Determine the (x, y) coordinate at the center of the cell enclosing the given text.  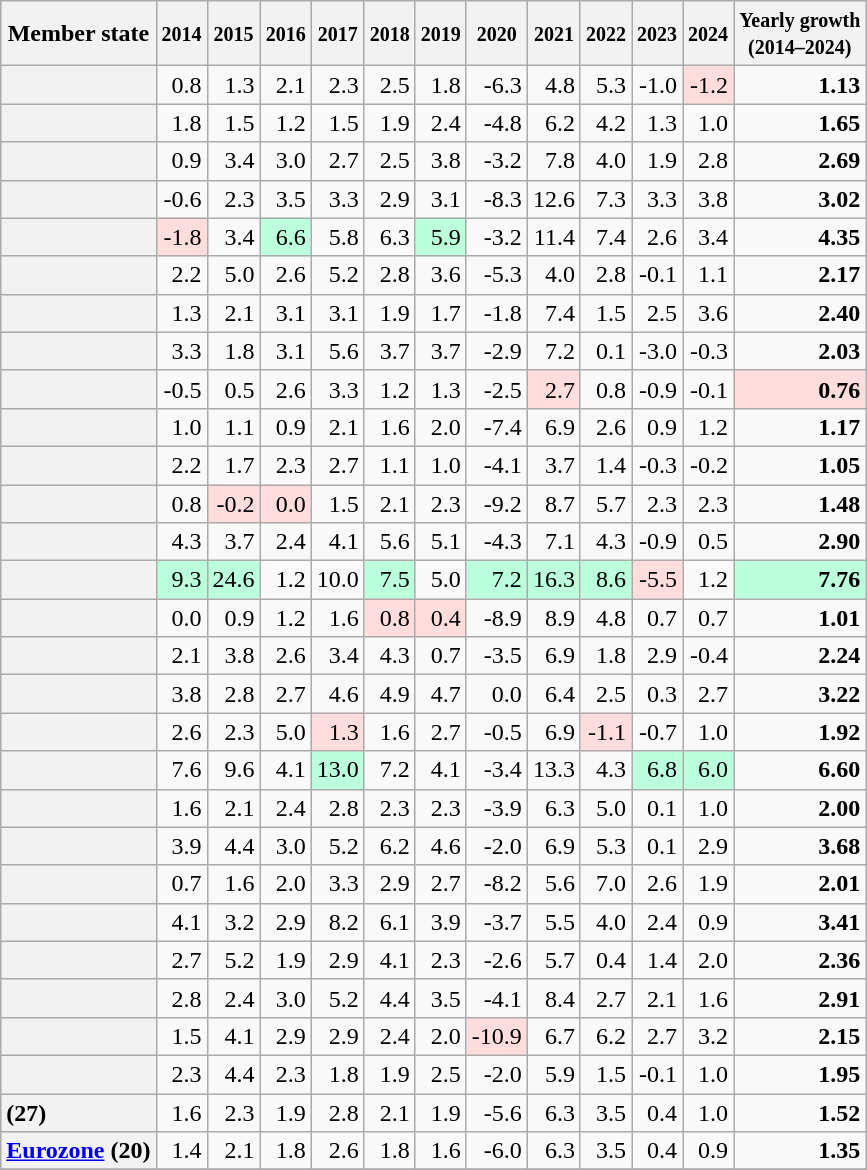
7.0 (606, 884)
6.6 (286, 237)
3.22 (800, 694)
2.36 (800, 960)
-10.9 (496, 1036)
-0.4 (708, 656)
Yearly growth(2014–2024) (800, 34)
2021 (554, 34)
-8.9 (496, 618)
4.7 (440, 694)
6.4 (554, 694)
9.3 (182, 580)
1.65 (800, 123)
16.3 (554, 580)
13.0 (338, 770)
8.9 (554, 618)
-8.3 (496, 199)
2020 (496, 34)
2.24 (800, 656)
2.00 (800, 808)
6.0 (708, 770)
1.05 (800, 465)
1.95 (800, 1074)
7.1 (554, 542)
2.03 (800, 351)
4.2 (606, 123)
(27) (78, 1113)
-5.5 (658, 580)
9.6 (234, 770)
-8.2 (496, 884)
0.76 (800, 389)
4.9 (390, 694)
Eurozone (20) (78, 1151)
10.0 (338, 580)
2024 (708, 34)
5.8 (338, 237)
12.6 (554, 199)
6.8 (658, 770)
2018 (390, 34)
-1.2 (708, 85)
1.35 (800, 1151)
-3.4 (496, 770)
2014 (182, 34)
-1.1 (606, 732)
7.8 (554, 161)
-0.7 (658, 732)
-9.2 (496, 503)
1.13 (800, 85)
13.3 (554, 770)
7.6 (182, 770)
2015 (234, 34)
3.41 (800, 922)
8.6 (606, 580)
1.92 (800, 732)
-5.6 (496, 1113)
-5.3 (496, 275)
-2.5 (496, 389)
-3.7 (496, 922)
Member state (78, 34)
3.02 (800, 199)
1.48 (800, 503)
8.4 (554, 998)
24.6 (234, 580)
-6.3 (496, 85)
-2.6 (496, 960)
2023 (658, 34)
3.68 (800, 846)
2017 (338, 34)
5.1 (440, 542)
-1.0 (658, 85)
2.01 (800, 884)
2.69 (800, 161)
8.2 (338, 922)
-3.5 (496, 656)
2.90 (800, 542)
2.17 (800, 275)
-2.9 (496, 351)
5.5 (554, 922)
2022 (606, 34)
11.4 (554, 237)
2.91 (800, 998)
7.5 (390, 580)
4.35 (800, 237)
-3.9 (496, 808)
-3.0 (658, 351)
1.01 (800, 618)
6.1 (390, 922)
-7.4 (496, 427)
1.52 (800, 1113)
7.3 (606, 199)
2.15 (800, 1036)
8.7 (554, 503)
6.7 (554, 1036)
2016 (286, 34)
0.3 (658, 694)
-4.3 (496, 542)
1.17 (800, 427)
-0.6 (182, 199)
2019 (440, 34)
6.60 (800, 770)
-6.0 (496, 1151)
-4.8 (496, 123)
7.76 (800, 580)
2.40 (800, 313)
